For the text-containing cell, return its midpoint in [X, Y] coordinate format. 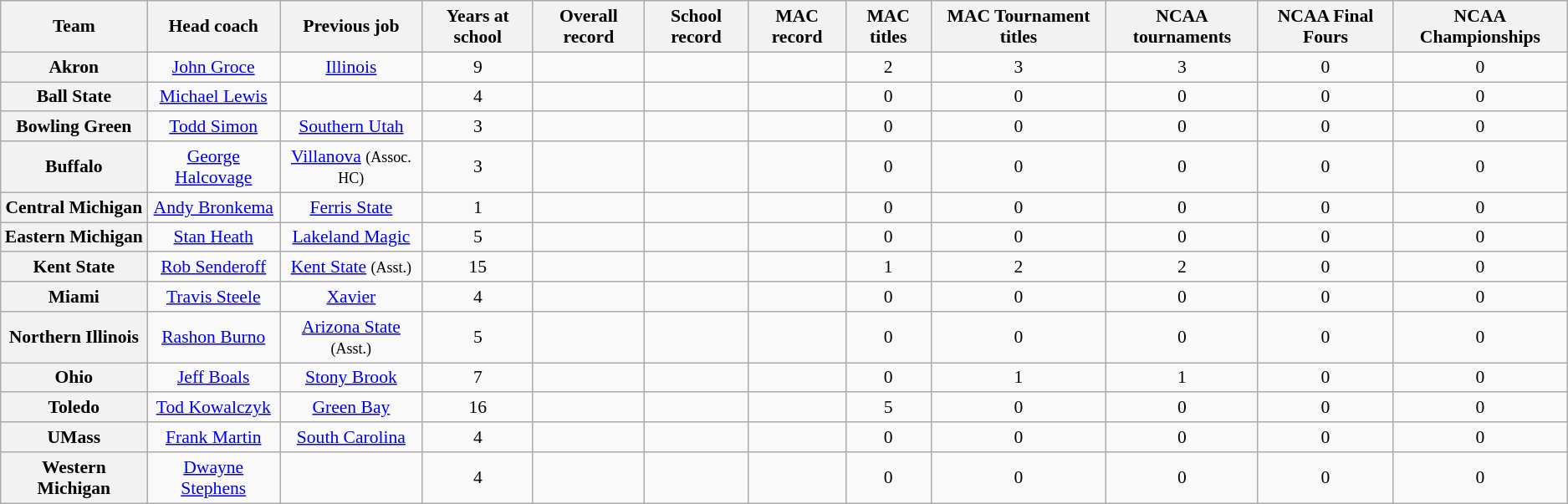
Jeff Boals [214, 378]
Rob Senderoff [214, 267]
MAC record [798, 27]
15 [478, 267]
UMass [74, 437]
Stan Heath [214, 237]
MAC titles [888, 27]
Bowling Green [74, 127]
Xavier [351, 297]
Central Michigan [74, 207]
NCAA tournaments [1182, 27]
South Carolina [351, 437]
Buffalo [74, 167]
Western Michigan [74, 478]
MAC Tournament titles [1019, 27]
9 [478, 67]
16 [478, 408]
Todd Simon [214, 127]
Eastern Michigan [74, 237]
Green Bay [351, 408]
Andy Bronkema [214, 207]
Ferris State [351, 207]
Frank Martin [214, 437]
Miami [74, 297]
Ball State [74, 97]
Illinois [351, 67]
NCAA Final Fours [1325, 27]
Southern Utah [351, 127]
Rashon Burno [214, 338]
Years at school [478, 27]
Michael Lewis [214, 97]
Head coach [214, 27]
Previous job [351, 27]
Northern Illinois [74, 338]
7 [478, 378]
Tod Kowalczyk [214, 408]
George Halcovage [214, 167]
Akron [74, 67]
Kent State (Asst.) [351, 267]
Overall record [589, 27]
Stony Brook [351, 378]
Villanova (Assoc. HC) [351, 167]
Kent State [74, 267]
Ohio [74, 378]
Toledo [74, 408]
NCAA Championships [1480, 27]
Dwayne Stephens [214, 478]
John Groce [214, 67]
Arizona State (Asst.) [351, 338]
School record [696, 27]
Team [74, 27]
Lakeland Magic [351, 237]
Travis Steele [214, 297]
